Scan for the cell matching the given text and deliver its [x, y] coordinate at center. 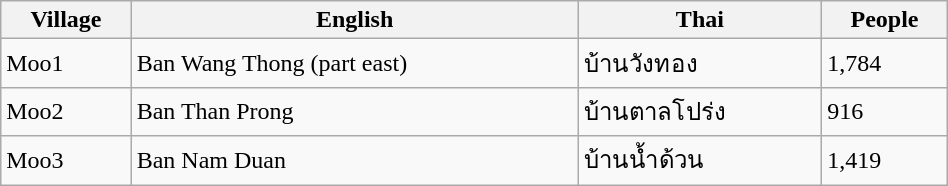
1,419 [885, 160]
Moo2 [66, 112]
1,784 [885, 64]
Thai [700, 20]
Ban Wang Thong (part east) [354, 64]
916 [885, 112]
บ้านวังทอง [700, 64]
English [354, 20]
Ban Nam Duan [354, 160]
บ้านตาลโปร่ง [700, 112]
Moo1 [66, 64]
Ban Than Prong [354, 112]
Village [66, 20]
Moo3 [66, 160]
บ้านน้ำด้วน [700, 160]
People [885, 20]
